Identify which cell holds the provided text, then report its (x, y) central coordinate. 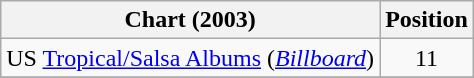
11 (427, 58)
Position (427, 20)
Chart (2003) (190, 20)
US Tropical/Salsa Albums (Billboard) (190, 58)
